Extract the (x, y) coordinate from the center of the cell holding the provided text.  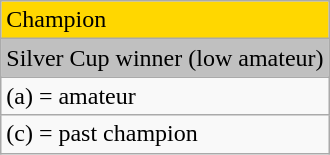
(c) = past champion (165, 134)
(a) = amateur (165, 96)
Champion (165, 20)
Silver Cup winner (low amateur) (165, 58)
